Search for the cell housing the specified text and yield its (X, Y) center coordinate. 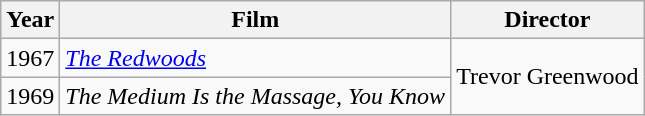
The Medium Is the Massage, You Know (256, 96)
Year (30, 20)
Film (256, 20)
The Redwoods (256, 58)
1969 (30, 96)
Director (548, 20)
1967 (30, 58)
Trevor Greenwood (548, 77)
